Scan for the cell matching the given text and deliver its (x, y) coordinate at center. 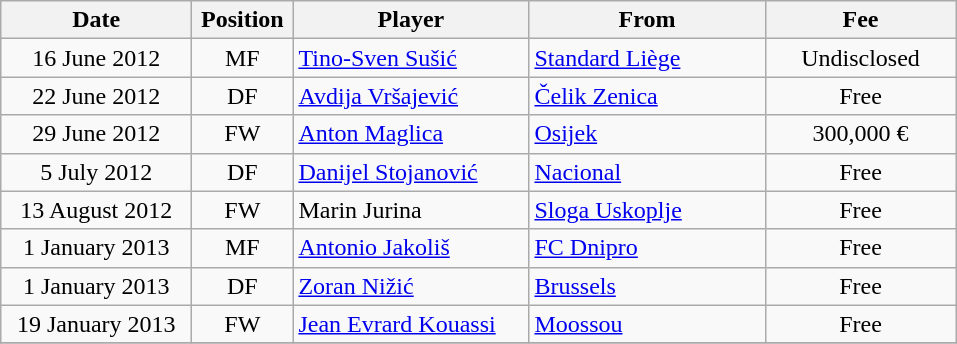
16 June 2012 (96, 58)
Player (411, 20)
Danijel Stojanović (411, 172)
Date (96, 20)
22 June 2012 (96, 96)
Sloga Uskoplje (647, 210)
Nacional (647, 172)
Undisclosed (860, 58)
From (647, 20)
Moossou (647, 324)
Osijek (647, 134)
19 January 2013 (96, 324)
Brussels (647, 286)
Zoran Nižić (411, 286)
Position (242, 20)
Avdija Vršajević (411, 96)
Standard Liège (647, 58)
FC Dnipro (647, 248)
Marin Jurina (411, 210)
5 July 2012 (96, 172)
Jean Evrard Kouassi (411, 324)
Tino-Sven Sušić (411, 58)
Anton Maglica (411, 134)
13 August 2012 (96, 210)
29 June 2012 (96, 134)
300,000 € (860, 134)
Antonio Jakoliš (411, 248)
Čelik Zenica (647, 96)
Fee (860, 20)
